Identify which cell holds the provided text, then report its (x, y) central coordinate. 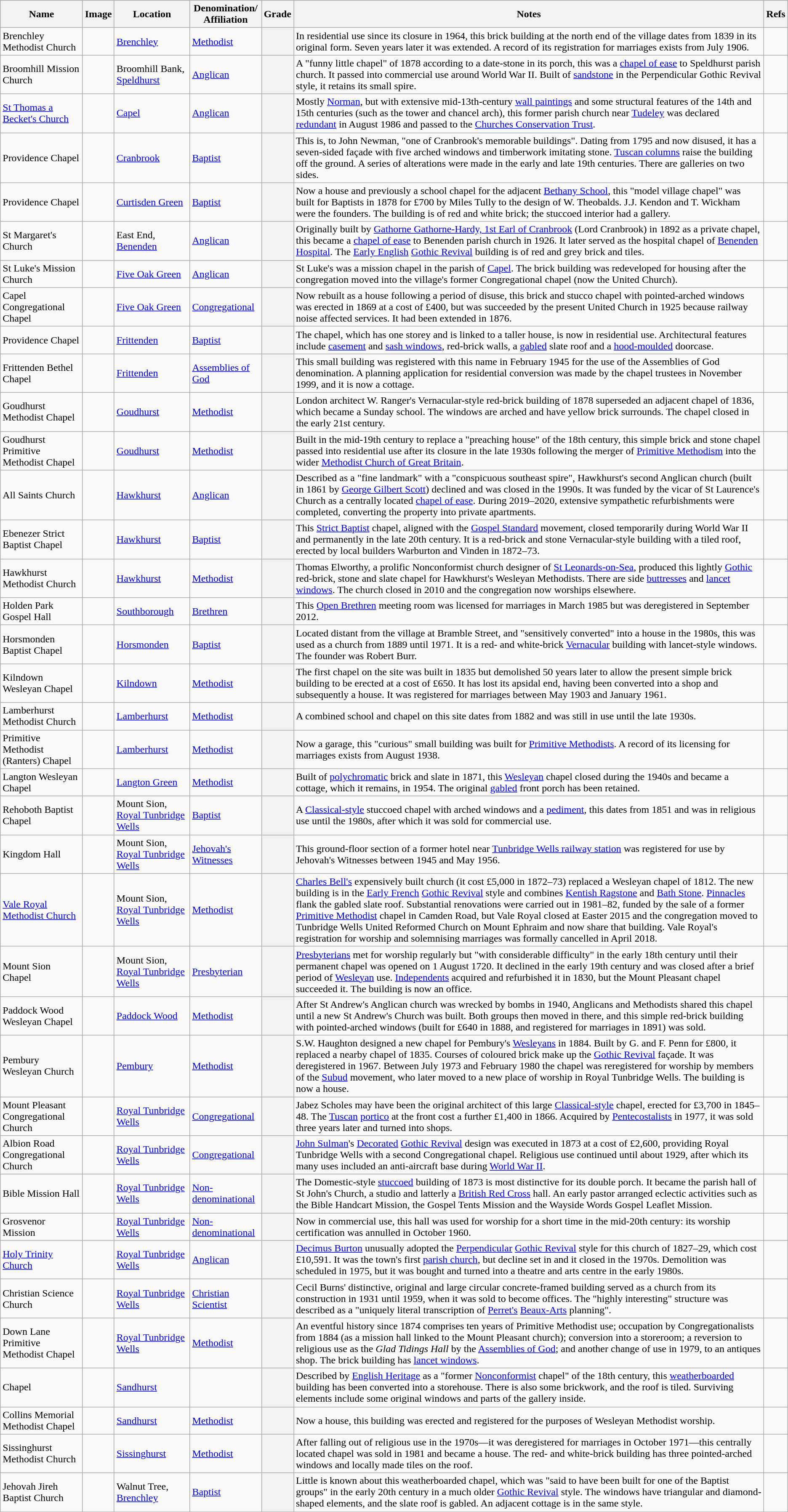
Albion Road Congregational Church (41, 1155)
Name (41, 14)
Vale Royal Methodist Church (41, 910)
Brenchley Methodist Church (41, 41)
Goudhurst Primitive Methodist Chapel (41, 450)
Rehoboth Baptist Chapel (41, 815)
Collins Memorial Methodist Chapel (41, 1420)
Brethren (226, 611)
Paddock Wood Wesleyan Chapel (41, 1016)
This Open Brethren meeting room was licensed for marriages in March 1985 but was deregistered in September 2012. (529, 611)
Lamberhurst Methodist Church (41, 716)
Langton Green (152, 782)
Location (152, 14)
East End, Benenden (152, 241)
All Saints Church (41, 495)
Notes (529, 14)
Goudhurst Methodist Chapel (41, 412)
Curtisden Green (152, 202)
Pembury (152, 1066)
Grosvenor Mission (41, 1227)
Now a garage, this "curious" small building was built for Primitive Methodists. A record of its licensing for marriages exists from August 1938. (529, 749)
Refs (776, 14)
Mount Pleasant Congregational Church (41, 1116)
Ebenezer Strict Baptist Chapel (41, 540)
Capel Congregational Chapel (41, 307)
Kilndown (152, 683)
Jehovah's Witnesses (226, 854)
Pembury Wesleyan Church (41, 1066)
Grade (277, 14)
Capel (152, 113)
Holden Park Gospel Hall (41, 611)
Image (98, 14)
Kilndown Wesleyan Chapel (41, 683)
St Margaret's Church (41, 241)
Mount Sion Chapel (41, 972)
Denomination/Affiliation (226, 14)
Hawkhurst Methodist Church (41, 578)
Bible Mission Hall (41, 1194)
Frittenden Bethel Chapel (41, 373)
Horsmonden (152, 644)
Sissinghurst (152, 1453)
Now a house, this building was erected and registered for the purposes of Wesleyan Methodist worship. (529, 1420)
Christian Scientist (226, 1299)
Primitive Methodist (Ranters) Chapel (41, 749)
Kingdom Hall (41, 854)
Down Lane Primitive Methodist Chapel (41, 1343)
Christian Science Church (41, 1299)
Walnut Tree, Brenchley (152, 1492)
Sissinghurst Methodist Church (41, 1453)
Chapel (41, 1387)
Broomhill Mission Church (41, 75)
Broomhill Bank, Speldhurst (152, 75)
Paddock Wood (152, 1016)
Jehovah Jireh Baptist Church (41, 1492)
St Luke's Mission Church (41, 274)
Horsmonden Baptist Chapel (41, 644)
Assemblies of God (226, 373)
Brenchley (152, 41)
A combined school and chapel on this site dates from 1882 and was still in use until the late 1930s. (529, 716)
Presbyterian (226, 972)
Cranbrook (152, 157)
Holy Trinity Church (41, 1260)
Langton Wesleyan Chapel (41, 782)
St Thomas a Becket's Church (41, 113)
Southborough (152, 611)
